Identify which cell holds the provided text, then report its (X, Y) central coordinate. 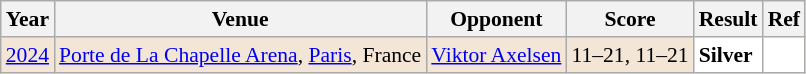
Year (28, 19)
Result (728, 19)
Venue (240, 19)
Viktor Axelsen (496, 55)
Porte de La Chapelle Arena, Paris, France (240, 55)
2024 (28, 55)
Silver (728, 55)
Opponent (496, 19)
11–21, 11–21 (630, 55)
Ref (784, 19)
Score (630, 19)
